Identify which cell holds the provided text, then report its [x, y] central coordinate. 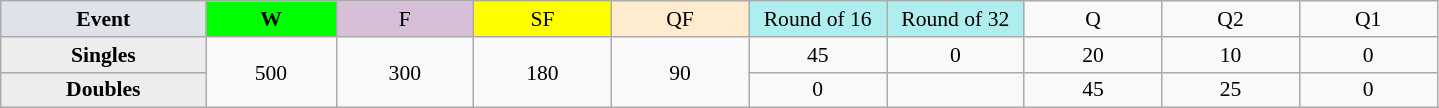
W [271, 19]
Q2 [1231, 19]
Doubles [104, 90]
10 [1231, 55]
QF [680, 19]
Round of 32 [955, 19]
300 [405, 72]
500 [271, 72]
Q [1093, 19]
180 [543, 72]
90 [680, 72]
Round of 16 [818, 19]
Singles [104, 55]
25 [1231, 90]
Event [104, 19]
Q1 [1368, 19]
F [405, 19]
SF [543, 19]
20 [1093, 55]
